Return (X, Y) of the center of cell containing provided text 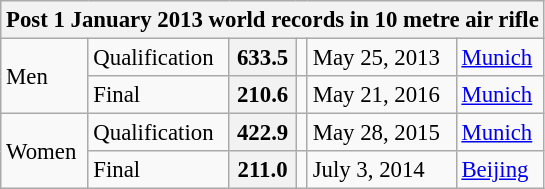
July 3, 2014 (382, 170)
211.0 (262, 170)
Men (44, 76)
Post 1 January 2013 world records in 10 metre air rifle (272, 20)
210.6 (262, 95)
May 21, 2016 (382, 95)
Beijing (500, 170)
May 25, 2013 (382, 58)
422.9 (262, 133)
633.5 (262, 58)
Women (44, 152)
May 28, 2015 (382, 133)
